Capture the cell that displays the provided text and extract its [X, Y] central coordinate. 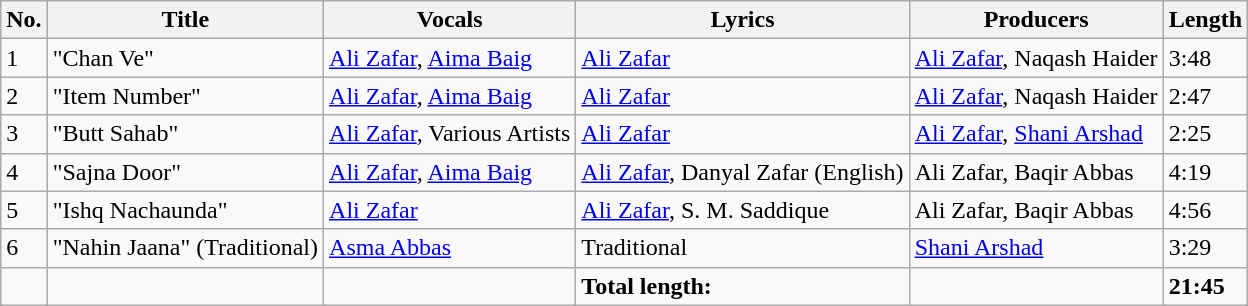
1 [24, 58]
Ali Zafar, Shani Arshad [1036, 134]
Vocals [450, 20]
Length [1205, 20]
Ali Zafar, Danyal Zafar (English) [742, 172]
Traditional [742, 248]
"Item Number" [185, 96]
Title [185, 20]
Total length: [742, 286]
3:48 [1205, 58]
5 [24, 210]
Ali Zafar, Various Artists [450, 134]
4:56 [1205, 210]
2:47 [1205, 96]
Producers [1036, 20]
"Nahin Jaana" (Traditional) [185, 248]
"Chan Ve" [185, 58]
Shani Arshad [1036, 248]
Asma Abbas [450, 248]
21:45 [1205, 286]
6 [24, 248]
Ali Zafar, S. M. Saddique [742, 210]
2 [24, 96]
Lyrics [742, 20]
"Ishq Nachaunda" [185, 210]
3 [24, 134]
2:25 [1205, 134]
4:19 [1205, 172]
3:29 [1205, 248]
4 [24, 172]
"Butt Sahab" [185, 134]
"Sajna Door" [185, 172]
No. [24, 20]
